Determine the (x, y) coordinate at the center of the cell enclosing the given text.  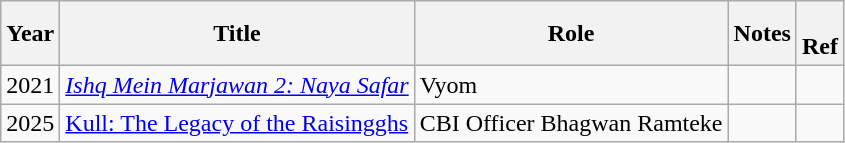
2021 (30, 85)
2025 (30, 123)
Ref (820, 34)
Year (30, 34)
Kull: The Legacy of the Raisingghs (237, 123)
Ishq Mein Marjawan 2: Naya Safar (237, 85)
Title (237, 34)
CBI Officer Bhagwan Ramteke (571, 123)
Role (571, 34)
Notes (762, 34)
Vyom (571, 85)
